Find where the given text appears and provide that cell's center as (X, Y) coordinate. 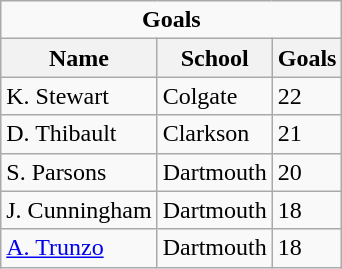
21 (307, 134)
J. Cunningham (79, 210)
K. Stewart (79, 96)
Clarkson (214, 134)
20 (307, 172)
S. Parsons (79, 172)
A. Trunzo (79, 248)
22 (307, 96)
School (214, 58)
Name (79, 58)
D. Thibault (79, 134)
Colgate (214, 96)
